Return the [X, Y] coordinate for the center point of the cell that contains the specified text.  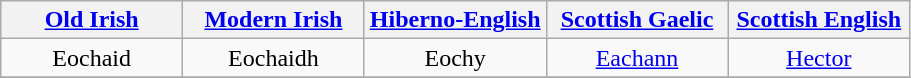
Scottish English [819, 20]
Scottish Gaelic [637, 20]
Hiberno-English [455, 20]
Eochy [455, 58]
Old Irish [92, 20]
Eachann [637, 58]
Eochaidh [274, 58]
Modern Irish [274, 20]
Eochaid [92, 58]
Hector [819, 58]
